Locate the cell with the specified text and output its [X, Y] center coordinate. 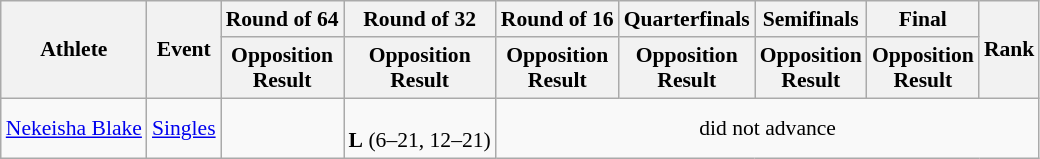
Rank [1010, 50]
Round of 64 [282, 19]
Semifinals [811, 19]
did not advance [768, 128]
Event [184, 50]
Round of 32 [420, 19]
Athlete [74, 50]
Quarterfinals [687, 19]
Nekeisha Blake [74, 128]
Round of 16 [558, 19]
L (6–21, 12–21) [420, 128]
Final [923, 19]
Singles [184, 128]
